Locate the cell with the specified text and output its (x, y) center coordinate. 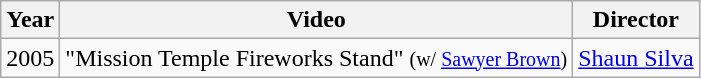
"Mission Temple Fireworks Stand" (w/ Sawyer Brown) (316, 58)
Shaun Silva (636, 58)
Video (316, 20)
Year (30, 20)
Director (636, 20)
2005 (30, 58)
